Detect which cell encompasses the target text, then output its (x, y) center coordinate. 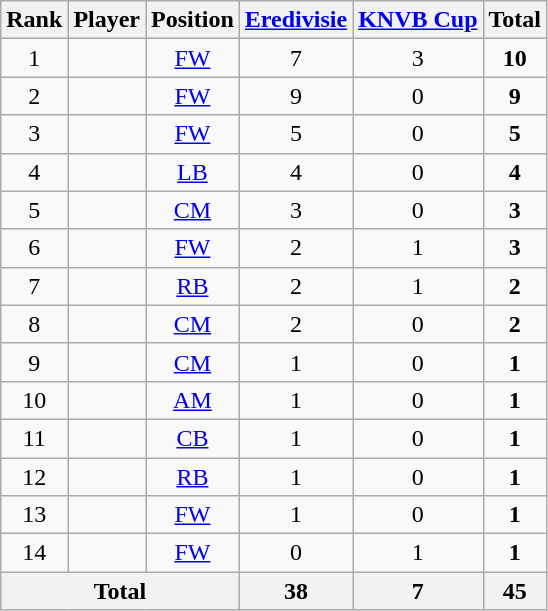
KNVB Cup (418, 20)
14 (34, 553)
6 (34, 248)
38 (296, 591)
CB (193, 438)
12 (34, 477)
Player (107, 20)
Rank (34, 20)
8 (34, 324)
LB (193, 172)
AM (193, 400)
45 (515, 591)
Position (193, 20)
11 (34, 438)
13 (34, 515)
Eredivisie (296, 20)
